Capture the cell that displays the provided text and extract its [X, Y] central coordinate. 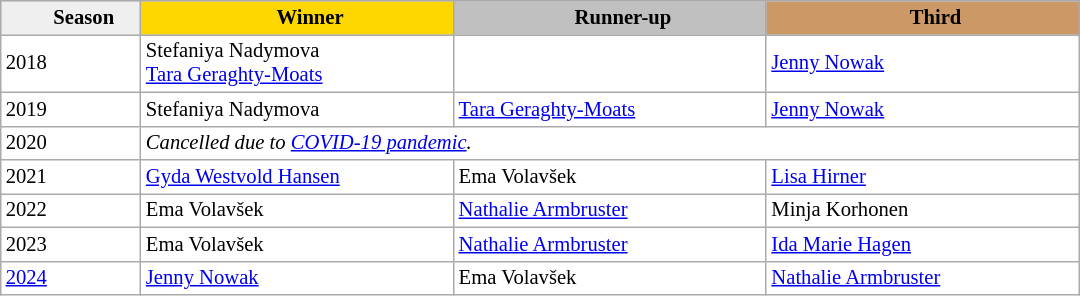
Cancelled due to COVID-19 pandemic. [610, 143]
Winner [298, 17]
Ida Marie Hagen [922, 244]
Tara Geraghty-Moats [610, 109]
Lisa Hirner [922, 177]
2018 [71, 63]
Third [922, 17]
2021 [71, 177]
Stefaniya Nadymova Tara Geraghty-Moats [298, 63]
2020 [71, 143]
2024 [71, 278]
Gyda Westvold Hansen [298, 177]
Minja Korhonen [922, 210]
Season [71, 17]
Stefaniya Nadymova [298, 109]
2023 [71, 244]
2022 [71, 210]
Runner-up [610, 17]
2019 [71, 109]
